Identify which cell holds the provided text, then report its (x, y) central coordinate. 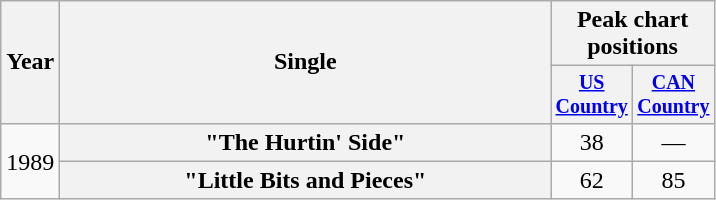
"The Hurtin' Side" (306, 142)
85 (674, 180)
"Little Bits and Pieces" (306, 180)
Year (30, 62)
Peak chartpositions (632, 34)
38 (592, 142)
US Country (592, 94)
CAN Country (674, 94)
Single (306, 62)
— (674, 142)
62 (592, 180)
1989 (30, 161)
